Identify which cell holds the provided text, then report its [x, y] central coordinate. 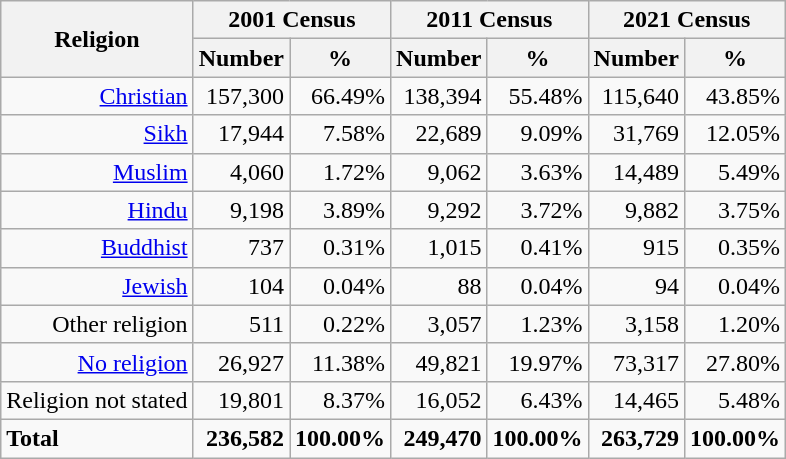
1.23% [538, 324]
49,821 [439, 362]
1.20% [734, 324]
Other religion [97, 324]
Hindu [97, 210]
14,465 [636, 400]
43.85% [734, 96]
157,300 [241, 96]
Christian [97, 96]
22,689 [439, 134]
11.38% [340, 362]
3.63% [538, 172]
0.35% [734, 248]
5.49% [734, 172]
88 [439, 286]
263,729 [636, 438]
5.48% [734, 400]
Muslim [97, 172]
14,489 [636, 172]
511 [241, 324]
2011 Census [490, 20]
3.75% [734, 210]
Total [97, 438]
3.89% [340, 210]
26,927 [241, 362]
Jewish [97, 286]
236,582 [241, 438]
Religion not stated [97, 400]
19,801 [241, 400]
31,769 [636, 134]
73,317 [636, 362]
3,158 [636, 324]
2021 Census [686, 20]
104 [241, 286]
3,057 [439, 324]
16,052 [439, 400]
3.72% [538, 210]
66.49% [340, 96]
737 [241, 248]
249,470 [439, 438]
No religion [97, 362]
9,198 [241, 210]
7.58% [340, 134]
Religion [97, 39]
1,015 [439, 248]
9,062 [439, 172]
Sikh [97, 134]
9,292 [439, 210]
17,944 [241, 134]
0.31% [340, 248]
1.72% [340, 172]
138,394 [439, 96]
12.05% [734, 134]
0.41% [538, 248]
9.09% [538, 134]
19.97% [538, 362]
94 [636, 286]
4,060 [241, 172]
2001 Census [292, 20]
115,640 [636, 96]
55.48% [538, 96]
27.80% [734, 362]
8.37% [340, 400]
915 [636, 248]
Buddhist [97, 248]
9,882 [636, 210]
6.43% [538, 400]
0.22% [340, 324]
